Provide the (X, Y) coordinate of the cell's center where the given text is located.  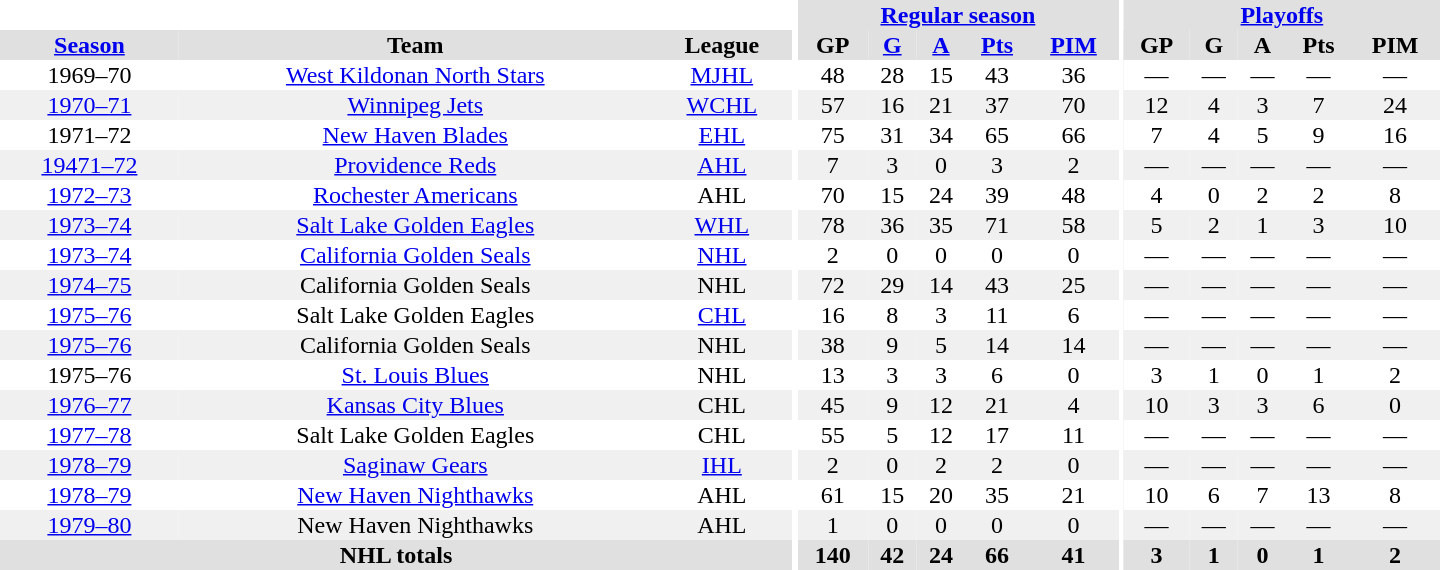
55 (832, 435)
WCHL (722, 105)
42 (892, 555)
Saginaw Gears (416, 465)
1971–72 (90, 135)
NHL totals (396, 555)
League (722, 45)
140 (832, 555)
20 (942, 495)
57 (832, 105)
1976–77 (90, 405)
Rochester Americans (416, 195)
45 (832, 405)
65 (996, 135)
1969–70 (90, 75)
71 (996, 225)
Kansas City Blues (416, 405)
39 (996, 195)
19471–72 (90, 165)
31 (892, 135)
Providence Reds (416, 165)
1974–75 (90, 285)
34 (942, 135)
Regular season (958, 15)
1979–80 (90, 525)
28 (892, 75)
Season (90, 45)
EHL (722, 135)
38 (832, 345)
Team (416, 45)
Winnipeg Jets (416, 105)
37 (996, 105)
41 (1074, 555)
72 (832, 285)
25 (1074, 285)
IHL (722, 465)
1970–71 (90, 105)
West Kildonan North Stars (416, 75)
58 (1074, 225)
MJHL (722, 75)
Playoffs (1282, 15)
17 (996, 435)
New Haven Blades (416, 135)
75 (832, 135)
29 (892, 285)
1977–78 (90, 435)
61 (832, 495)
78 (832, 225)
St. Louis Blues (416, 375)
WHL (722, 225)
1972–73 (90, 195)
